Locate the cell with the specified text and output its (x, y) center coordinate. 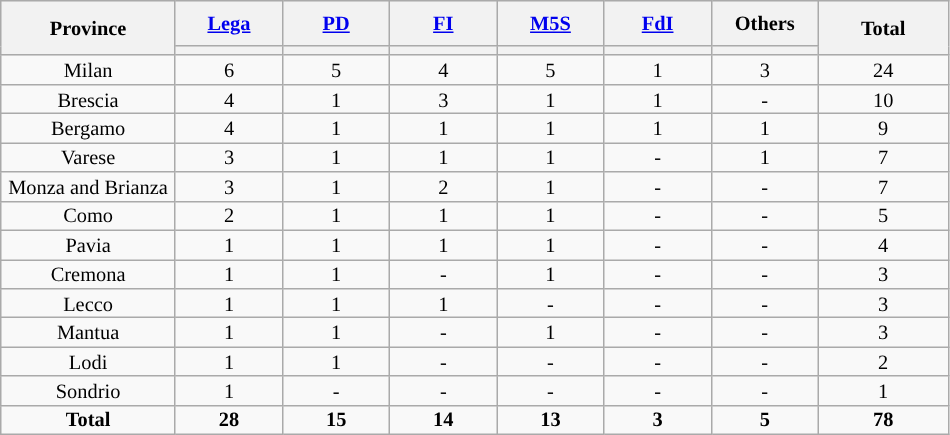
14 (444, 420)
Cremona (88, 274)
FdI (658, 22)
Bergamo (88, 128)
15 (336, 420)
28 (228, 420)
Province (88, 28)
FI (444, 22)
Monza and Brianza (88, 186)
78 (883, 420)
Sondrio (88, 390)
Mantua (88, 332)
Lega (228, 22)
13 (550, 420)
6 (228, 70)
Pavia (88, 244)
Brescia (88, 98)
9 (883, 128)
10 (883, 98)
Milan (88, 70)
Lodi (88, 362)
Others (764, 22)
Lecco (88, 302)
24 (883, 70)
Como (88, 216)
M5S (550, 22)
Varese (88, 156)
PD (336, 22)
